Extract the [x, y] coordinate from the center of the cell holding the provided text.  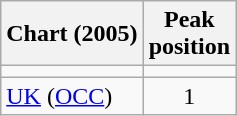
UK (OCC) [72, 96]
Peakposition [189, 34]
1 [189, 96]
Chart (2005) [72, 34]
